Output the (X, Y) coordinate of the center of the cell containing the given text.  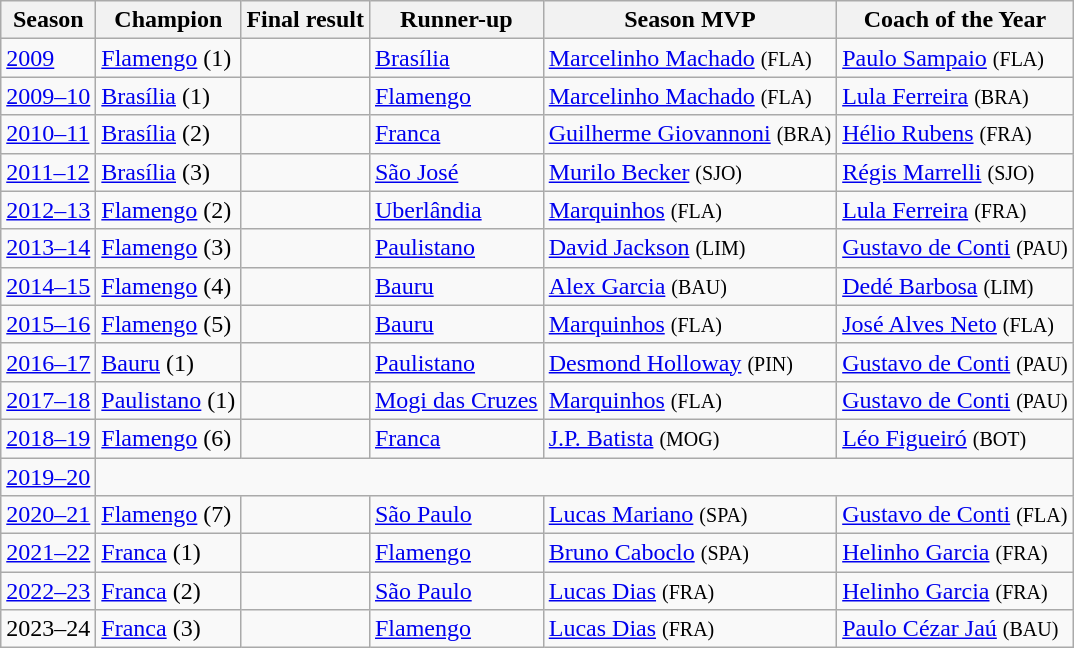
Guilherme Giovannoni (BRA) (690, 134)
Flamengo (4) (168, 286)
J.P. Batista (MOG) (690, 438)
Hélio Rubens (FRA) (956, 134)
Champion (168, 20)
Flamengo (6) (168, 438)
2009–10 (48, 96)
Franca (2) (168, 591)
Flamengo (2) (168, 210)
Brasília (3) (168, 172)
Flamengo (5) (168, 324)
2023–24 (48, 629)
2015–16 (48, 324)
Coach of the Year (956, 20)
Murilo Becker (SJO) (690, 172)
2012–13 (48, 210)
Final result (306, 20)
2022–23 (48, 591)
Régis Marrelli (SJO) (956, 172)
2013–14 (48, 248)
Flamengo (7) (168, 515)
2014–15 (48, 286)
Bruno Caboclo (SPA) (690, 553)
Brasília (2) (168, 134)
Gustavo de Conti (FLA) (956, 515)
Mogi das Cruzes (456, 400)
2018–19 (48, 438)
2019–20 (48, 477)
Runner-up (456, 20)
Bauru (1) (168, 362)
Brasília (456, 58)
Season (48, 20)
Paulo Sampaio (FLA) (956, 58)
Flamengo (3) (168, 248)
Paulistano (1) (168, 400)
Franca (1) (168, 553)
São José (456, 172)
Paulo Cézar Jaú (BAU) (956, 629)
2016–17 (48, 362)
Brasília (1) (168, 96)
Season MVP (690, 20)
José Alves Neto (FLA) (956, 324)
2009 (48, 58)
2011–12 (48, 172)
Franca (3) (168, 629)
Léo Figueiró (BOT) (956, 438)
Lula Ferreira (BRA) (956, 96)
2017–18 (48, 400)
Alex Garcia (BAU) (690, 286)
Uberlândia (456, 210)
Dedé Barbosa (LIM) (956, 286)
Lula Ferreira (FRA) (956, 210)
Desmond Holloway (PIN) (690, 362)
Flamengo (1) (168, 58)
David Jackson (LIM) (690, 248)
2010–11 (48, 134)
2020–21 (48, 515)
Lucas Mariano (SPA) (690, 515)
2021–22 (48, 553)
